Detect which cell encompasses the target text, then output its (X, Y) center coordinate. 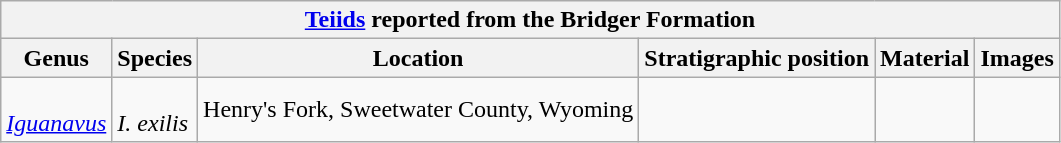
Iguanavus (56, 110)
I. exilis (155, 110)
Stratigraphic position (757, 58)
Material (925, 58)
Henry's Fork, Sweetwater County, Wyoming (418, 110)
Genus (56, 58)
Species (155, 58)
Teiids reported from the Bridger Formation (530, 20)
Location (418, 58)
Images (1017, 58)
